Find where the given text appears and provide that cell's center as (x, y) coordinate. 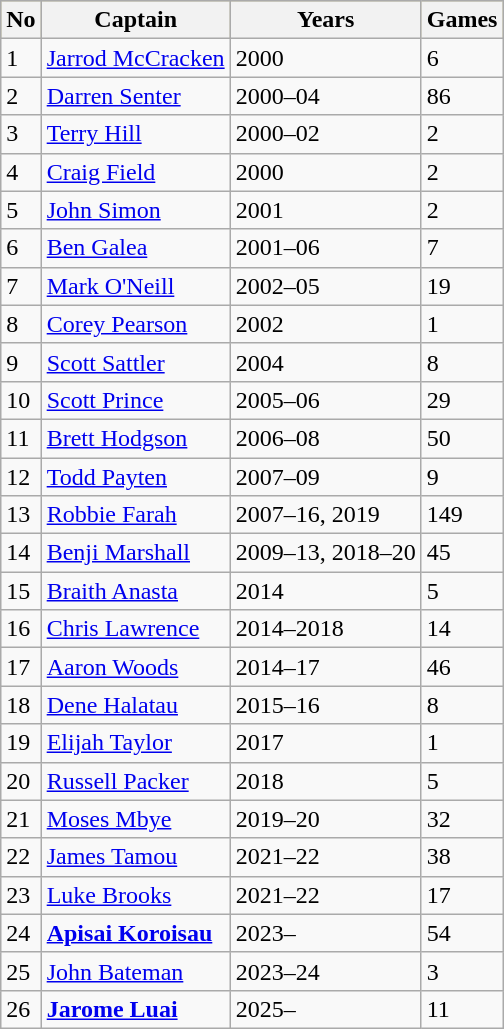
13 (21, 515)
Darren Senter (136, 96)
Todd Payten (136, 477)
Terry Hill (136, 134)
Robbie Farah (136, 515)
2019–20 (326, 819)
26 (21, 1009)
Aaron Woods (136, 667)
54 (462, 933)
Brett Hodgson (136, 438)
Chris Lawrence (136, 629)
Captain (136, 20)
2007–09 (326, 477)
2000–04 (326, 96)
38 (462, 857)
Luke Brooks (136, 895)
2015–16 (326, 705)
John Bateman (136, 971)
Braith Anasta (136, 591)
2018 (326, 781)
Jarome Luai (136, 1009)
No (21, 20)
2002–05 (326, 286)
2025– (326, 1009)
2023–24 (326, 971)
Dene Halatau (136, 705)
45 (462, 553)
4 (21, 172)
John Simon (136, 210)
50 (462, 438)
12 (21, 477)
10 (21, 400)
Mark O'Neill (136, 286)
Corey Pearson (136, 324)
Benji Marshall (136, 553)
16 (21, 629)
2014–2018 (326, 629)
32 (462, 819)
22 (21, 857)
2001 (326, 210)
149 (462, 515)
86 (462, 96)
2014–17 (326, 667)
Craig Field (136, 172)
2007–16, 2019 (326, 515)
25 (21, 971)
20 (21, 781)
Years (326, 20)
2023– (326, 933)
46 (462, 667)
Russell Packer (136, 781)
Scott Prince (136, 400)
2004 (326, 362)
Apisai Koroisau (136, 933)
24 (21, 933)
2014 (326, 591)
23 (21, 895)
18 (21, 705)
2017 (326, 743)
21 (21, 819)
Moses Mbye (136, 819)
2006–08 (326, 438)
James Tamou (136, 857)
Ben Galea (136, 248)
Jarrod McCracken (136, 58)
Scott Sattler (136, 362)
2005–06 (326, 400)
15 (21, 591)
Games (462, 20)
29 (462, 400)
2009–13, 2018–20 (326, 553)
2000–02 (326, 134)
2002 (326, 324)
Elijah Taylor (136, 743)
2001–06 (326, 248)
